Search for the cell housing the specified text and yield its (X, Y) center coordinate. 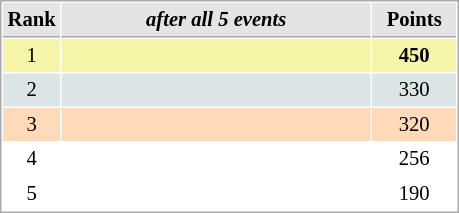
5 (32, 194)
190 (414, 194)
450 (414, 56)
4 (32, 158)
256 (414, 158)
2 (32, 90)
330 (414, 90)
320 (414, 124)
after all 5 events (216, 20)
Points (414, 20)
Rank (32, 20)
3 (32, 124)
1 (32, 56)
